Determine the [X, Y] coordinate at the center of the cell enclosing the given text.  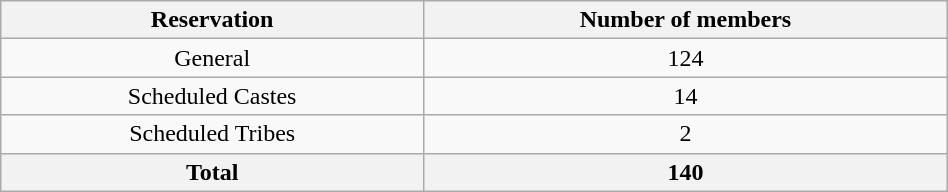
Total [212, 172]
General [212, 58]
2 [686, 134]
Reservation [212, 20]
14 [686, 96]
Scheduled Castes [212, 96]
Number of members [686, 20]
Scheduled Tribes [212, 134]
124 [686, 58]
140 [686, 172]
